For the text-containing cell, return its midpoint in [x, y] coordinate format. 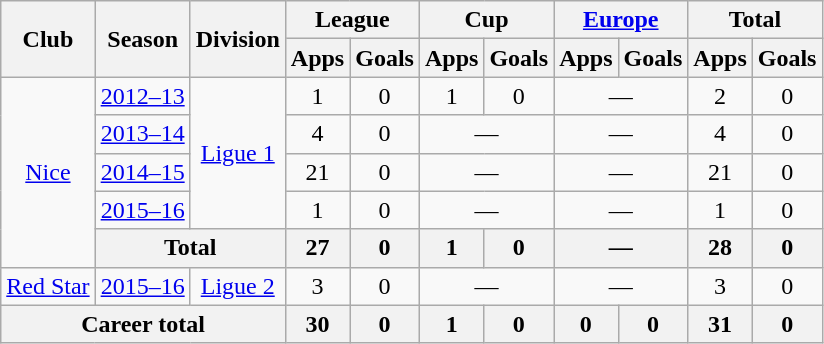
Ligue 1 [238, 153]
Club [48, 39]
30 [317, 324]
Ligue 2 [238, 286]
2013–14 [142, 134]
2012–13 [142, 96]
League [352, 20]
Europe [621, 20]
Nice [48, 172]
2 [720, 96]
Red Star [48, 286]
27 [317, 248]
31 [720, 324]
Cup [486, 20]
28 [720, 248]
Career total [144, 324]
Division [238, 39]
2014–15 [142, 172]
Season [142, 39]
